From the cell containing the given text, extract its center point as (x, y) coordinate. 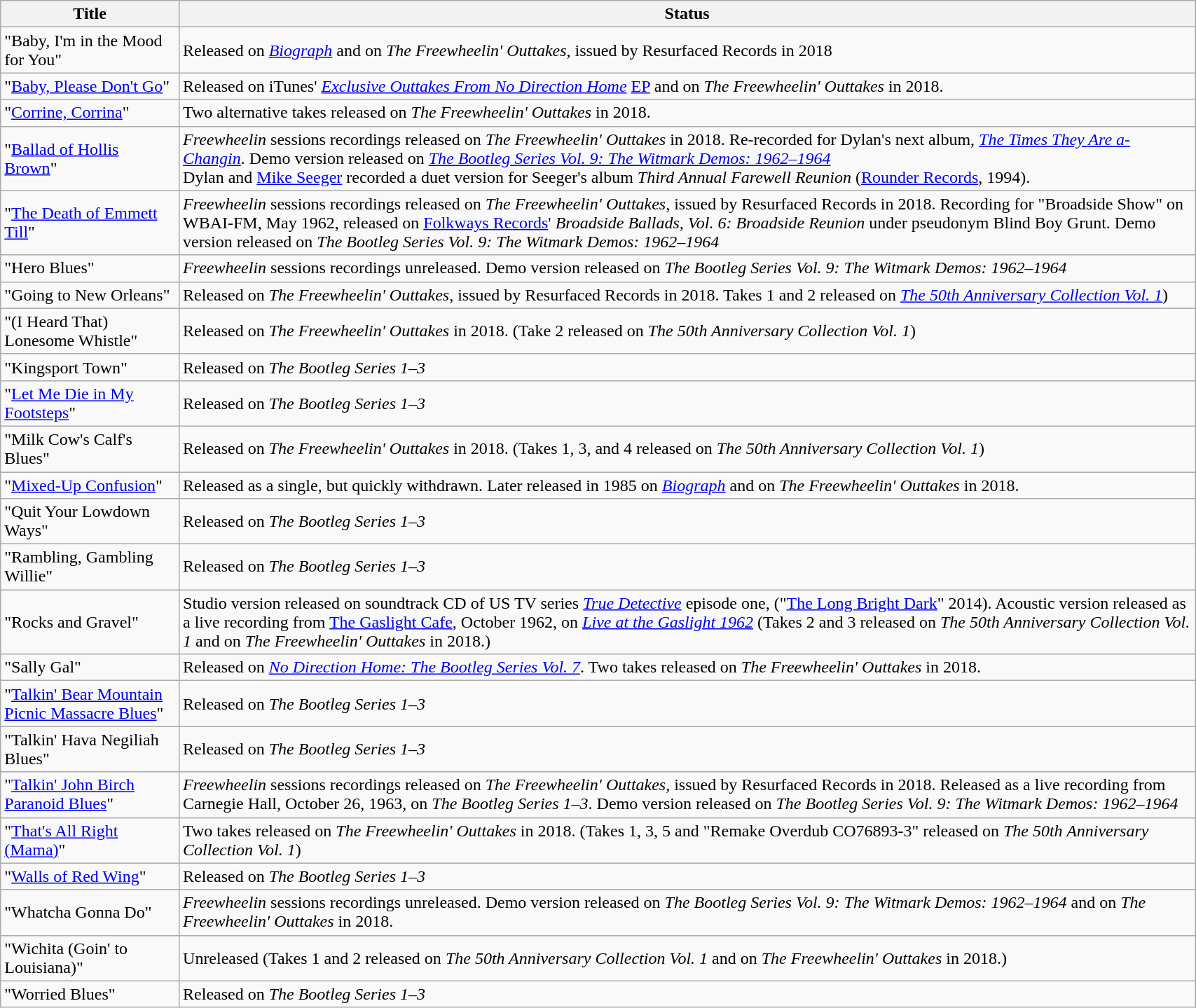
"Rocks and Gravel" (90, 622)
"Quit Your Lowdown Ways" (90, 521)
"Mixed-Up Confusion" (90, 485)
Released on The Freewheelin' Outtakes in 2018. (Takes 1, 3, and 4 released on The 50th Anniversary Collection Vol. 1) (687, 448)
"Wichita (Goin' to Louisiana)" (90, 958)
"Baby, Please Don't Go" (90, 86)
Unreleased (Takes 1 and 2 released on The 50th Anniversary Collection Vol. 1 and on The Freewheelin' Outtakes in 2018.) (687, 958)
Released as a single, but quickly withdrawn. Later released in 1985 on Biograph and on The Freewheelin' Outtakes in 2018. (687, 485)
Released on The Freewheelin' Outtakes in 2018. (Take 2 released on The 50th Anniversary Collection Vol. 1) (687, 331)
Released on iTunes' Exclusive Outtakes From No Direction Home EP and on The Freewheelin' Outtakes in 2018. (687, 86)
"That's All Right (Mama)" (90, 841)
"The Death of Emmett Till" (90, 223)
Released on The Freewheelin' Outtakes, issued by Resurfaced Records in 2018. Takes 1 and 2 released on The 50th Anniversary Collection Vol. 1) (687, 295)
Title (90, 14)
"Let Me Die in My Footsteps" (90, 403)
"Talkin' Bear Mountain Picnic Massacre Blues" (90, 703)
"Baby, I'm in the Mood for You" (90, 50)
"Sally Gal" (90, 668)
"Whatcha Gonna Do" (90, 912)
"Hero Blues" (90, 268)
Two alternative takes released on The Freewheelin' Outtakes in 2018. (687, 113)
"Worried Blues" (90, 994)
"Talkin' Hava Negiliah Blues" (90, 750)
Status (687, 14)
"Going to New Orleans" (90, 295)
"Rambling, Gambling Willie" (90, 567)
"Ballad of Hollis Brown" (90, 158)
"Kingsport Town" (90, 367)
"Walls of Red Wing" (90, 876)
Released on Biograph and on The Freewheelin' Outtakes, issued by Resurfaced Records in 2018 (687, 50)
"Milk Cow's Calf's Blues" (90, 448)
Freewheelin sessions recordings unreleased. Demo version released on The Bootleg Series Vol. 9: The Witmark Demos: 1962–1964 (687, 268)
"Talkin' John Birch Paranoid Blues" (90, 794)
"Corrine, Corrina" (90, 113)
Released on No Direction Home: The Bootleg Series Vol. 7. Two takes released on The Freewheelin' Outtakes in 2018. (687, 668)
"(I Heard That) Lonesome Whistle" (90, 331)
